Return the [X, Y] coordinate for the center point of the cell that contains the specified text.  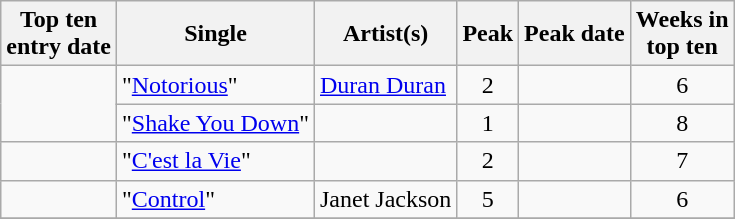
"Control" [215, 199]
Weeks intop ten [682, 34]
Duran Duran [385, 85]
Peak [488, 34]
8 [682, 123]
5 [488, 199]
1 [488, 123]
Single [215, 34]
Peak date [575, 34]
Janet Jackson [385, 199]
"C'est la Vie" [215, 161]
"Shake You Down" [215, 123]
"Notorious" [215, 85]
7 [682, 161]
Artist(s) [385, 34]
Top tenentry date [59, 34]
